Output the [X, Y] coordinate of the center of the cell containing the given text.  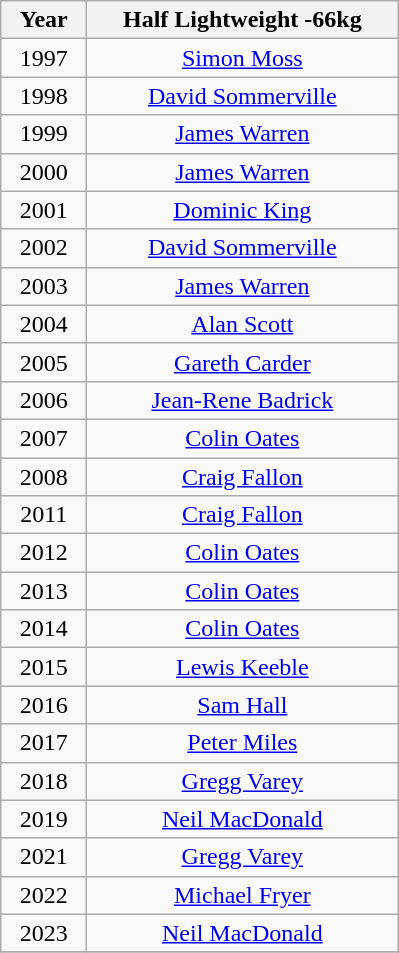
2013 [44, 591]
1999 [44, 134]
2004 [44, 324]
2007 [44, 438]
2003 [44, 286]
2005 [44, 362]
2017 [44, 743]
Peter Miles [242, 743]
2002 [44, 248]
Sam Hall [242, 705]
1997 [44, 58]
Jean-Rene Badrick [242, 400]
2018 [44, 781]
2008 [44, 477]
2021 [44, 857]
2022 [44, 895]
2012 [44, 553]
2019 [44, 819]
1998 [44, 96]
2016 [44, 705]
2001 [44, 210]
Half Lightweight -66kg [242, 20]
2000 [44, 172]
2015 [44, 667]
2011 [44, 515]
2023 [44, 933]
Alan Scott [242, 324]
Lewis Keeble [242, 667]
Dominic King [242, 210]
2014 [44, 629]
Gareth Carder [242, 362]
Year [44, 20]
Michael Fryer [242, 895]
2006 [44, 400]
Simon Moss [242, 58]
